Find where the given text appears and provide that cell's center as [x, y] coordinate. 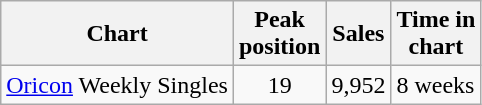
9,952 [358, 85]
8 weeks [436, 85]
Oricon Weekly Singles [118, 85]
Chart [118, 34]
Time inchart [436, 34]
19 [279, 85]
Peakposition [279, 34]
Sales [358, 34]
